Locate the cell with the specified text and output its (x, y) center coordinate. 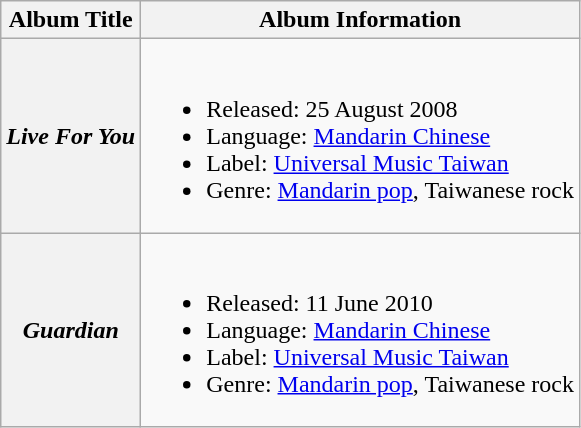
Released: 25 August 2008Language: Mandarin ChineseLabel: Universal Music TaiwanGenre: Mandarin pop, Taiwanese rock (360, 136)
Guardian (71, 330)
Album Information (360, 20)
Live For You (71, 136)
Album Title (71, 20)
Released: 11 June 2010Language: Mandarin ChineseLabel: Universal Music TaiwanGenre: Mandarin pop, Taiwanese rock (360, 330)
